Pinpoint the cell where the given text exists, returning its [x, y] midpoint coordinate. 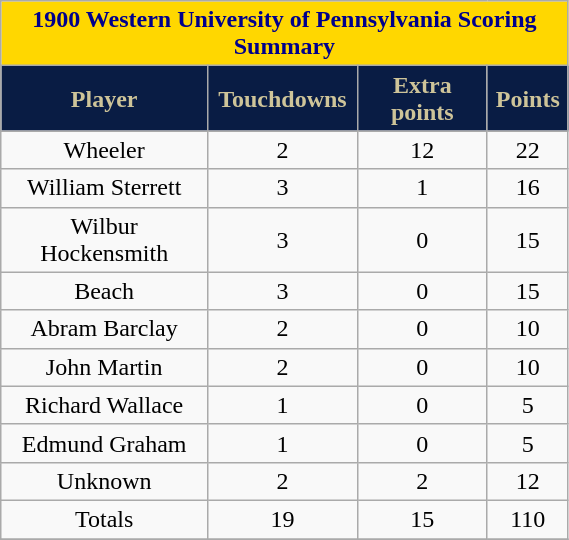
1900 Western University of Pennsylvania Scoring Summary [284, 34]
Player [104, 98]
Unknown [104, 481]
Extra points [422, 98]
Beach [104, 291]
Edmund Graham [104, 443]
William Sterrett [104, 188]
John Martin [104, 367]
Points [528, 98]
Wilbur Hockensmith [104, 240]
Touchdowns [283, 98]
Totals [104, 519]
Richard Wallace [104, 405]
Abram Barclay [104, 329]
Wheeler [104, 150]
110 [528, 519]
16 [528, 188]
19 [283, 519]
22 [528, 150]
